Capture the cell that displays the provided text and extract its [x, y] central coordinate. 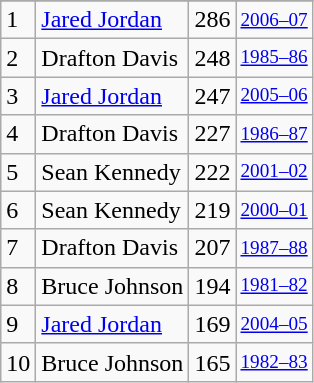
6 [18, 210]
222 [212, 172]
165 [212, 362]
207 [212, 248]
1986–87 [274, 134]
2006–07 [274, 20]
7 [18, 248]
1 [18, 20]
8 [18, 286]
10 [18, 362]
227 [212, 134]
1987–88 [274, 248]
9 [18, 324]
169 [212, 324]
194 [212, 286]
286 [212, 20]
248 [212, 58]
219 [212, 210]
1981–82 [274, 286]
2005–06 [274, 96]
1985–86 [274, 58]
2001–02 [274, 172]
2004–05 [274, 324]
2 [18, 58]
4 [18, 134]
247 [212, 96]
3 [18, 96]
2000–01 [274, 210]
1982–83 [274, 362]
5 [18, 172]
